For the text-containing cell, return its midpoint in [x, y] coordinate format. 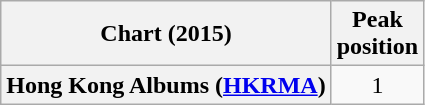
Chart (2015) [166, 34]
Peakposition [377, 34]
1 [377, 85]
Hong Kong Albums (HKRMA) [166, 85]
